Locate the cell with the specified text and output its (x, y) center coordinate. 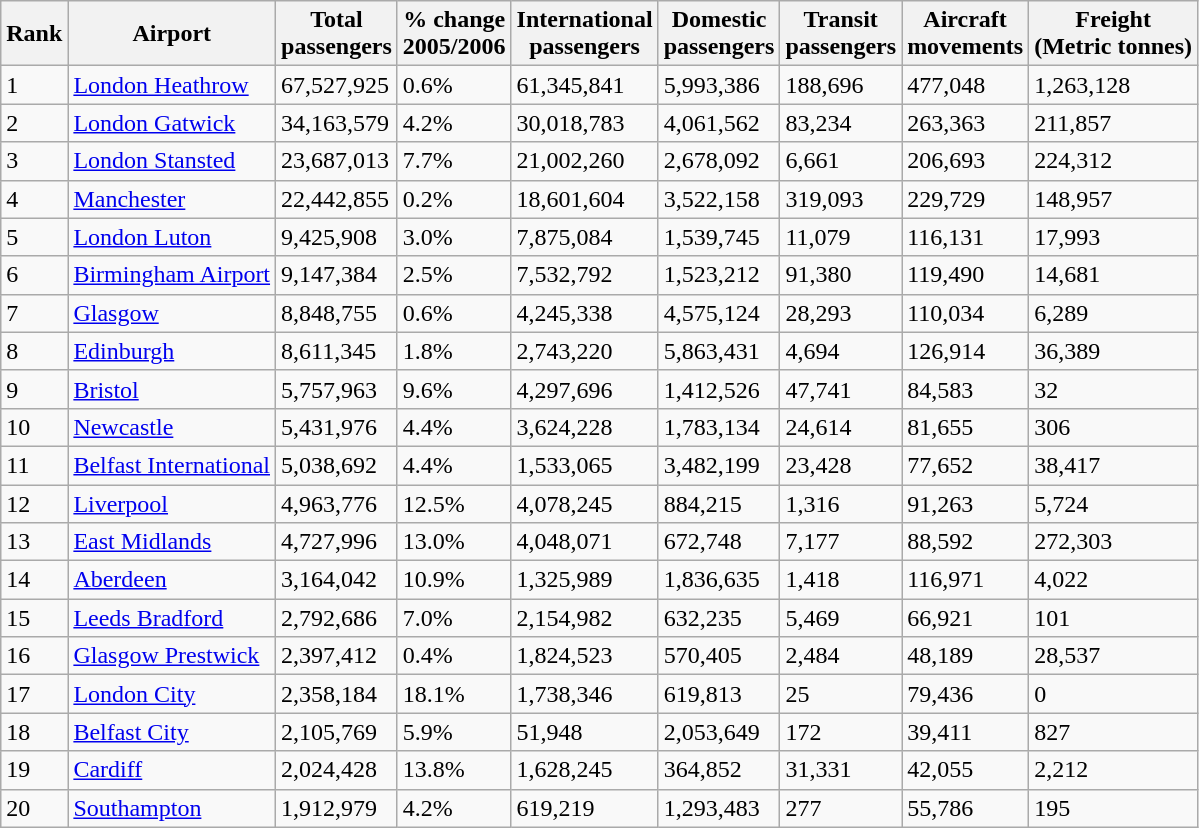
Bristol (172, 389)
110,034 (966, 313)
188,696 (841, 85)
28,537 (1114, 656)
4,245,338 (584, 313)
9 (34, 389)
272,303 (1114, 542)
7.0% (454, 618)
672,748 (719, 542)
1,316 (841, 503)
4,297,696 (584, 389)
14 (34, 580)
77,652 (966, 465)
4,078,245 (584, 503)
2,053,649 (719, 732)
1,912,979 (337, 808)
21,002,260 (584, 161)
1,738,346 (584, 694)
Transitpassengers (841, 34)
47,741 (841, 389)
14,681 (1114, 275)
0.2% (454, 199)
1,628,245 (584, 770)
1.8% (454, 351)
20 (34, 808)
1,539,745 (719, 237)
38,417 (1114, 465)
11 (34, 465)
172 (841, 732)
2.5% (454, 275)
83,234 (841, 123)
6,289 (1114, 313)
7,532,792 (584, 275)
Edinburgh (172, 351)
4,575,124 (719, 313)
119,490 (966, 275)
5.9% (454, 732)
1,523,212 (719, 275)
18 (34, 732)
1 (34, 85)
91,380 (841, 275)
10.9% (454, 580)
5,724 (1114, 503)
229,729 (966, 199)
Aberdeen (172, 580)
84,583 (966, 389)
55,786 (966, 808)
30,018,783 (584, 123)
2,154,982 (584, 618)
London Heathrow (172, 85)
2,397,412 (337, 656)
4,963,776 (337, 503)
3.0% (454, 237)
1,836,635 (719, 580)
319,093 (841, 199)
195 (1114, 808)
8 (34, 351)
7 (34, 313)
3 (34, 161)
0.4% (454, 656)
2,792,686 (337, 618)
5,469 (841, 618)
263,363 (966, 123)
Southampton (172, 808)
51,948 (584, 732)
5,993,386 (719, 85)
81,655 (966, 427)
2,024,428 (337, 770)
632,235 (719, 618)
42,055 (966, 770)
36,389 (1114, 351)
2,678,092 (719, 161)
4,048,071 (584, 542)
London Gatwick (172, 123)
Birmingham Airport (172, 275)
East Midlands (172, 542)
48,189 (966, 656)
11,079 (841, 237)
13.8% (454, 770)
8,848,755 (337, 313)
17 (34, 694)
Internationalpassengers (584, 34)
7,177 (841, 542)
5,863,431 (719, 351)
7,875,084 (584, 237)
1,412,526 (719, 389)
477,048 (966, 85)
London Stansted (172, 161)
126,914 (966, 351)
1,824,523 (584, 656)
Airport (172, 34)
8,611,345 (337, 351)
Domesticpassengers (719, 34)
Rank (34, 34)
101 (1114, 618)
2,105,769 (337, 732)
306 (1114, 427)
Freight(Metric tonnes) (1114, 34)
116,971 (966, 580)
12 (34, 503)
3,624,228 (584, 427)
2,358,184 (337, 694)
619,813 (719, 694)
4,694 (841, 351)
884,215 (719, 503)
1,783,134 (719, 427)
Newcastle (172, 427)
224,312 (1114, 161)
19 (34, 770)
23,428 (841, 465)
12.5% (454, 503)
6 (34, 275)
66,921 (966, 618)
18.1% (454, 694)
4,061,562 (719, 123)
32 (1114, 389)
5 (34, 237)
5,038,692 (337, 465)
9,425,908 (337, 237)
9,147,384 (337, 275)
2 (34, 123)
570,405 (719, 656)
London City (172, 694)
3,482,199 (719, 465)
148,957 (1114, 199)
0 (1114, 694)
206,693 (966, 161)
Aircraftmovements (966, 34)
1,533,065 (584, 465)
7.7% (454, 161)
London Luton (172, 237)
4,022 (1114, 580)
9.6% (454, 389)
2,212 (1114, 770)
2,743,220 (584, 351)
25 (841, 694)
31,331 (841, 770)
23,687,013 (337, 161)
Belfast City (172, 732)
3,164,042 (337, 580)
Liverpool (172, 503)
827 (1114, 732)
1,263,128 (1114, 85)
2,484 (841, 656)
Glasgow Prestwick (172, 656)
6,661 (841, 161)
39,411 (966, 732)
10 (34, 427)
3,522,158 (719, 199)
88,592 (966, 542)
79,436 (966, 694)
4,727,996 (337, 542)
28,293 (841, 313)
13.0% (454, 542)
91,263 (966, 503)
13 (34, 542)
Manchester (172, 199)
277 (841, 808)
67,527,925 (337, 85)
Cardiff (172, 770)
22,442,855 (337, 199)
364,852 (719, 770)
18,601,604 (584, 199)
116,131 (966, 237)
Belfast International (172, 465)
5,431,976 (337, 427)
211,857 (1114, 123)
61,345,841 (584, 85)
16 (34, 656)
619,219 (584, 808)
24,614 (841, 427)
1,418 (841, 580)
17,993 (1114, 237)
1,325,989 (584, 580)
% change2005/2006 (454, 34)
15 (34, 618)
5,757,963 (337, 389)
1,293,483 (719, 808)
Totalpassengers (337, 34)
Leeds Bradford (172, 618)
Glasgow (172, 313)
4 (34, 199)
34,163,579 (337, 123)
